From the cell containing the given text, extract its center point as (X, Y) coordinate. 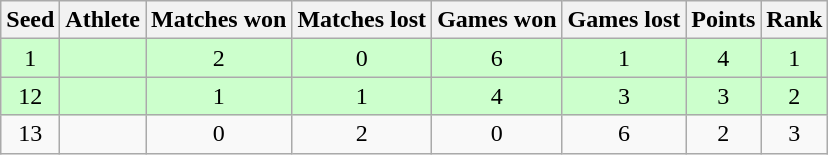
Matches won (219, 20)
Rank (794, 20)
Seed (30, 20)
Points (724, 20)
Games lost (624, 20)
12 (30, 96)
13 (30, 134)
Games won (497, 20)
Athlete (103, 20)
Matches lost (362, 20)
